Provide the [X, Y] coordinate of the cell's center where the given text is located.  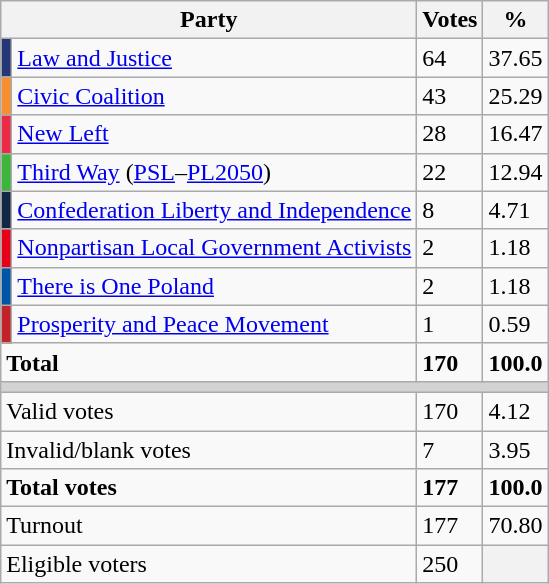
Total votes [209, 488]
28 [450, 134]
1 [450, 324]
0.59 [516, 324]
43 [450, 96]
4.12 [516, 411]
4.71 [516, 210]
7 [450, 449]
New Left [214, 134]
70.80 [516, 526]
Votes [450, 20]
16.47 [516, 134]
Nonpartisan Local Government Activists [214, 248]
There is One Poland [214, 286]
64 [450, 58]
Eligible voters [209, 564]
Invalid/blank votes [209, 449]
Total [209, 362]
Law and Justice [214, 58]
25.29 [516, 96]
% [516, 20]
Prosperity and Peace Movement [214, 324]
8 [450, 210]
Turnout [209, 526]
Confederation Liberty and Independence [214, 210]
12.94 [516, 172]
Third Way (PSL–PL2050) [214, 172]
Party [209, 20]
250 [450, 564]
3.95 [516, 449]
22 [450, 172]
Civic Coalition [214, 96]
37.65 [516, 58]
Valid votes [209, 411]
